Detect which cell encompasses the target text, then output its (x, y) center coordinate. 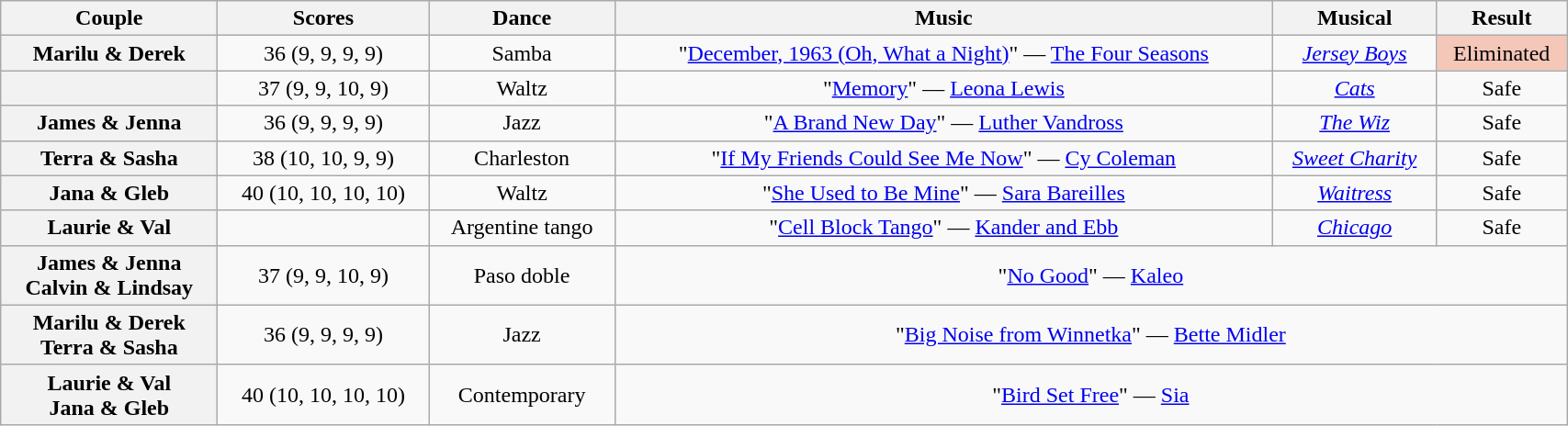
Laurie & Val (109, 228)
"Cell Block Tango" — Kander and Ebb (943, 228)
James & JennaCalvin & Lindsay (109, 275)
Sweet Charity (1354, 158)
Music (943, 18)
Cats (1354, 88)
Samba (522, 53)
"Big Noise from Winnetka" — Bette Midler (1090, 334)
"Bird Set Free" — Sia (1090, 395)
Laurie & ValJana & Gleb (109, 395)
Jersey Boys (1354, 53)
Contemporary (522, 395)
James & Jenna (109, 123)
Scores (323, 18)
The Wiz (1354, 123)
"No Good" — Kaleo (1090, 275)
Paso doble (522, 275)
"A Brand New Day" — Luther Vandross (943, 123)
Jana & Gleb (109, 193)
Waitress (1354, 193)
Marilu & Derek (109, 53)
Eliminated (1502, 53)
Couple (109, 18)
Marilu & DerekTerra & Sasha (109, 334)
Result (1502, 18)
"Memory" — Leona Lewis (943, 88)
"She Used to Be Mine" — Sara Bareilles (943, 193)
38 (10, 10, 9, 9) (323, 158)
Dance (522, 18)
"If My Friends Could See Me Now" — Cy Coleman (943, 158)
Argentine tango (522, 228)
Charleston (522, 158)
"December, 1963 (Oh, What a Night)" — The Four Seasons (943, 53)
Chicago (1354, 228)
Musical (1354, 18)
Terra & Sasha (109, 158)
